Provide the [X, Y] coordinate of the cell's center where the given text is located.  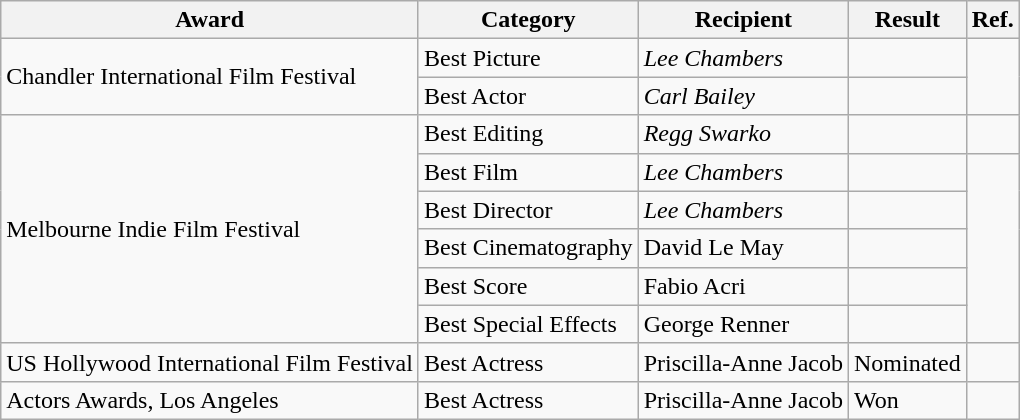
Category [528, 20]
Best Cinematography [528, 248]
Best Actor [528, 96]
Best Director [528, 210]
Best Editing [528, 134]
David Le May [743, 248]
Result [908, 20]
Chandler International Film Festival [210, 77]
Fabio Acri [743, 286]
Actors Awards, Los Angeles [210, 400]
Carl Bailey [743, 96]
George Renner [743, 324]
Won [908, 400]
Melbourne Indie Film Festival [210, 229]
US Hollywood International Film Festival [210, 362]
Best Picture [528, 58]
Best Film [528, 172]
Recipient [743, 20]
Award [210, 20]
Ref. [992, 20]
Best Special Effects [528, 324]
Regg Swarko [743, 134]
Best Score [528, 286]
Nominated [908, 362]
